Identify which cell holds the provided text, then report its (x, y) central coordinate. 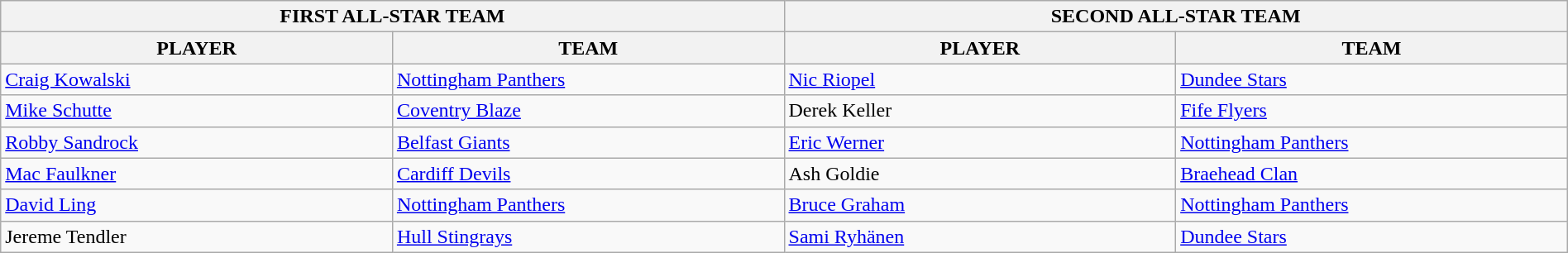
David Ling (197, 205)
Eric Werner (980, 142)
Fife Flyers (1372, 111)
Cardiff Devils (588, 174)
Craig Kowalski (197, 79)
Jereme Tendler (197, 236)
Sami Ryhänen (980, 236)
Mike Schutte (197, 111)
Nic Riopel (980, 79)
Robby Sandrock (197, 142)
SECOND ALL-STAR TEAM (1176, 17)
Braehead Clan (1372, 174)
Belfast Giants (588, 142)
Ash Goldie (980, 174)
Hull Stingrays (588, 236)
Derek Keller (980, 111)
Coventry Blaze (588, 111)
Bruce Graham (980, 205)
Mac Faulkner (197, 174)
FIRST ALL-STAR TEAM (392, 17)
